Determine the [X, Y] coordinate at the center of the cell enclosing the given text.  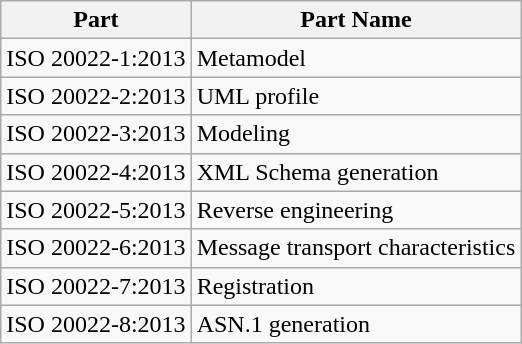
ISO 20022-7:2013 [96, 286]
Modeling [356, 134]
ISO 20022-4:2013 [96, 172]
ASN.1 generation [356, 324]
Reverse engineering [356, 210]
ISO 20022-2:2013 [96, 96]
ISO 20022-5:2013 [96, 210]
Part [96, 20]
Part Name [356, 20]
ISO 20022-1:2013 [96, 58]
Metamodel [356, 58]
Registration [356, 286]
Message transport characteristics [356, 248]
ISO 20022-3:2013 [96, 134]
XML Schema generation [356, 172]
UML profile [356, 96]
ISO 20022-8:2013 [96, 324]
ISO 20022-6:2013 [96, 248]
